For the text-containing cell, return its midpoint in [x, y] coordinate format. 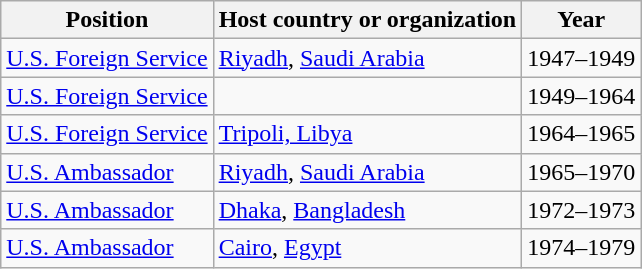
1972–1973 [582, 210]
Dhaka, Bangladesh [368, 210]
Tripoli, Libya [368, 134]
1949–1964 [582, 96]
1947–1949 [582, 58]
1965–1970 [582, 172]
1964–1965 [582, 134]
Position [107, 20]
Cairo, Egypt [368, 248]
1974–1979 [582, 248]
Year [582, 20]
Host country or organization [368, 20]
